Capture the cell that displays the provided text and extract its (X, Y) central coordinate. 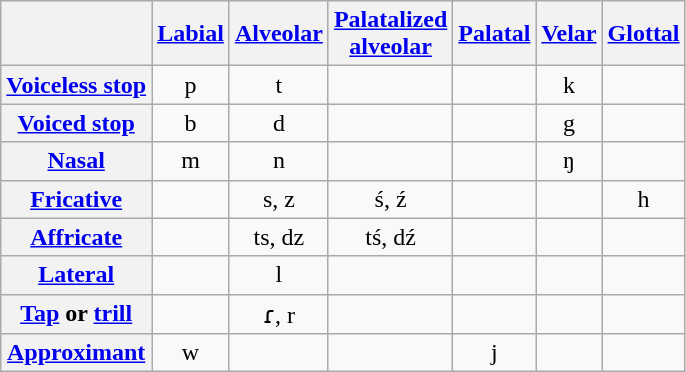
j (494, 353)
Fricative (76, 199)
Approximant (76, 353)
ś, ź (390, 199)
l (278, 275)
m (191, 161)
Nasal (76, 161)
d (278, 123)
Voiceless stop (76, 85)
g (569, 123)
Labial (191, 34)
Velar (569, 34)
ŋ (569, 161)
Affricate (76, 237)
w (191, 353)
n (278, 161)
ɾ, r (278, 314)
ts, dz (278, 237)
Lateral (76, 275)
b (191, 123)
p (191, 85)
t (278, 85)
tś, dź (390, 237)
Palatal (494, 34)
Glottal (644, 34)
Tap or trill (76, 314)
s, z (278, 199)
Voiced stop (76, 123)
k (569, 85)
Palatalizedalveolar (390, 34)
Alveolar (278, 34)
h (644, 199)
